Determine the [x, y] coordinate at the center of the cell enclosing the given text.  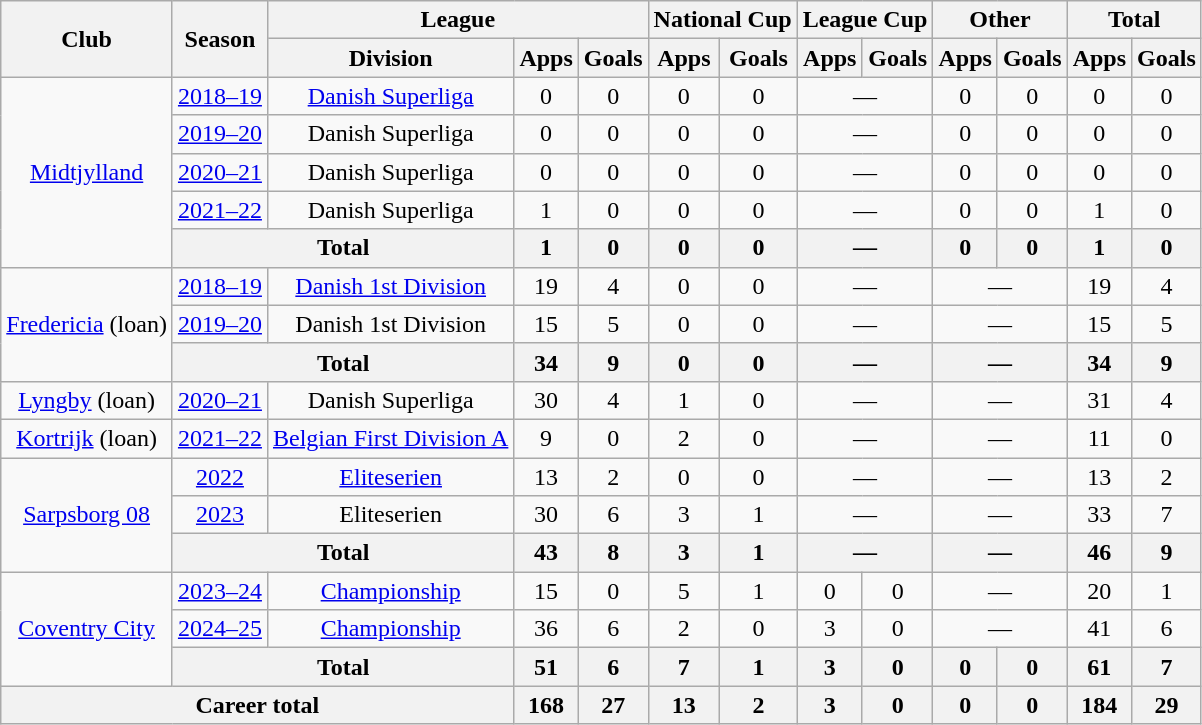
184 [1099, 705]
2023 [220, 515]
Career total [258, 705]
29 [1167, 705]
168 [546, 705]
Club [87, 39]
Sarpsborg 08 [87, 515]
Other [1000, 20]
20 [1099, 591]
27 [613, 705]
31 [1099, 400]
Season [220, 39]
11 [1099, 438]
2024–25 [220, 629]
61 [1099, 667]
Kortrijk (loan) [87, 438]
51 [546, 667]
33 [1099, 515]
Coventry City [87, 629]
Midtjylland [87, 172]
8 [613, 553]
Fredericia (loan) [87, 324]
46 [1099, 553]
Lyngby (loan) [87, 400]
2022 [220, 477]
36 [546, 629]
41 [1099, 629]
Division [390, 58]
League [458, 20]
Belgian First Division A [390, 438]
League Cup [865, 20]
National Cup [722, 20]
2023–24 [220, 591]
43 [546, 553]
